Scan for the cell matching the given text and deliver its (X, Y) coordinate at center. 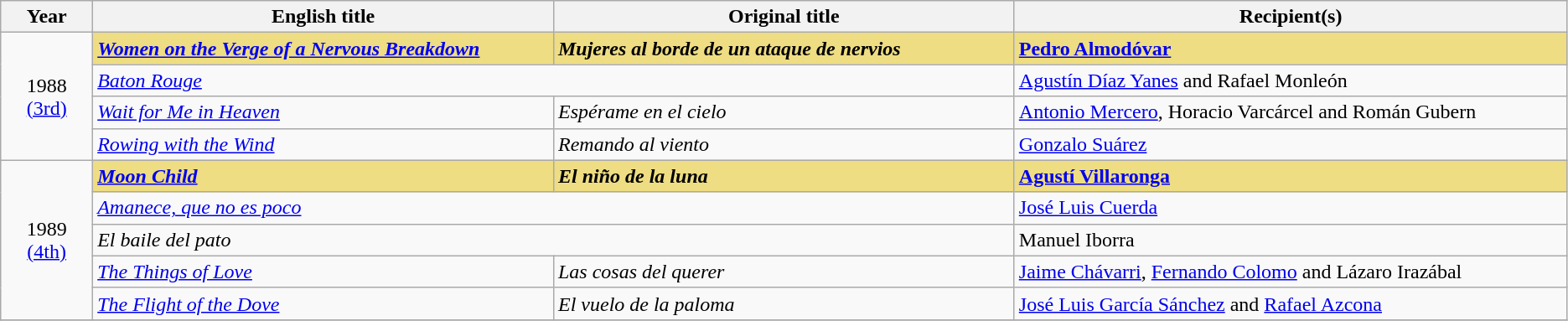
Agustí Villaronga (1291, 176)
The Flight of the Dove (323, 303)
Mujeres al borde de un ataque de nervios (784, 49)
Las cosas del querer (784, 272)
Gonzalo Suárez (1291, 144)
Amanece, que no es poco (554, 208)
El vuelo de la paloma (784, 303)
Manuel Iborra (1291, 240)
Espérame en el cielo (784, 112)
Recipient(s) (1291, 17)
Moon Child (323, 176)
Wait for Me in Heaven (323, 112)
Year (47, 17)
The Things of Love (323, 272)
Baton Rouge (554, 80)
Antonio Mercero, Horacio Varcárcel and Román Gubern (1291, 112)
El baile del pato (554, 240)
Women on the Verge of a Nervous Breakdown (323, 49)
El niño de la luna (784, 176)
1989(4th) (47, 240)
Remando al viento (784, 144)
José Luis García Sánchez and Rafael Azcona (1291, 303)
Agustín Díaz Yanes and Rafael Monleón (1291, 80)
Original title (784, 17)
José Luis Cuerda (1291, 208)
Rowing with the Wind (323, 144)
1988(3rd) (47, 96)
Pedro Almodóvar (1291, 49)
Jaime Chávarri, Fernando Colomo and Lázaro Irazábal (1291, 272)
English title (323, 17)
